For the text-containing cell, return its midpoint in (X, Y) coordinate format. 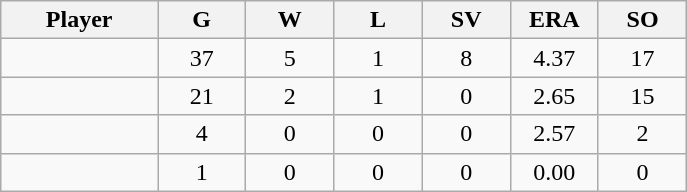
G (202, 20)
SV (466, 20)
5 (290, 58)
0.00 (554, 172)
4 (202, 134)
Player (80, 20)
2.65 (554, 96)
ERA (554, 20)
8 (466, 58)
L (378, 20)
17 (642, 58)
4.37 (554, 58)
W (290, 20)
37 (202, 58)
SO (642, 20)
2.57 (554, 134)
15 (642, 96)
21 (202, 96)
